Search for the cell housing the specified text and yield its (X, Y) center coordinate. 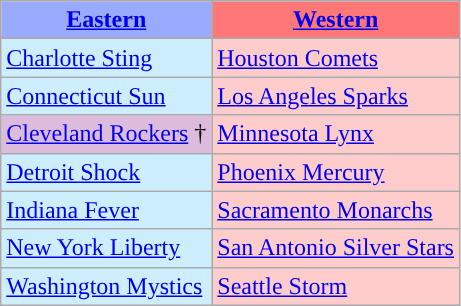
Phoenix Mercury (336, 172)
Los Angeles Sparks (336, 96)
Minnesota Lynx (336, 134)
Indiana Fever (106, 210)
Washington Mystics (106, 286)
Western (336, 20)
Cleveland Rockers † (106, 134)
Seattle Storm (336, 286)
Houston Comets (336, 58)
Charlotte Sting (106, 58)
Detroit Shock (106, 172)
Sacramento Monarchs (336, 210)
New York Liberty (106, 248)
San Antonio Silver Stars (336, 248)
Eastern (106, 20)
Connecticut Sun (106, 96)
